Scan for the cell matching the given text and deliver its [X, Y] coordinate at center. 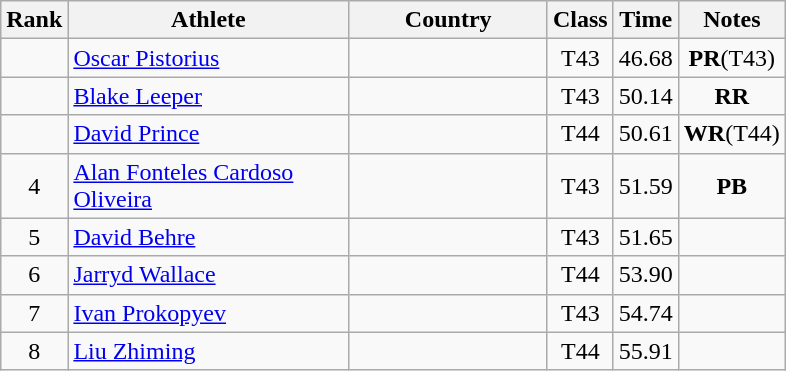
6 [34, 275]
Liu Zhiming [208, 351]
David Prince [208, 134]
WR(T44) [732, 134]
Notes [732, 20]
Oscar Pistorius [208, 58]
51.65 [646, 237]
50.61 [646, 134]
Athlete [208, 20]
Jarryd Wallace [208, 275]
7 [34, 313]
46.68 [646, 58]
David Behre [208, 237]
Ivan Prokopyev [208, 313]
4 [34, 186]
Blake Leeper [208, 96]
55.91 [646, 351]
54.74 [646, 313]
RR [732, 96]
Rank [34, 20]
PR(T43) [732, 58]
8 [34, 351]
PB [732, 186]
Class [580, 20]
51.59 [646, 186]
Time [646, 20]
53.90 [646, 275]
Country [448, 20]
50.14 [646, 96]
Alan Fonteles Cardoso Oliveira [208, 186]
5 [34, 237]
